Pinpoint the cell where the given text exists, returning its [X, Y] midpoint coordinate. 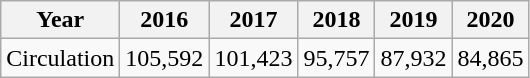
84,865 [490, 58]
105,592 [164, 58]
101,423 [254, 58]
2019 [414, 20]
2017 [254, 20]
2020 [490, 20]
95,757 [336, 58]
2016 [164, 20]
Circulation [60, 58]
Year [60, 20]
2018 [336, 20]
87,932 [414, 58]
